Output the [X, Y] coordinate of the center of the cell containing the given text.  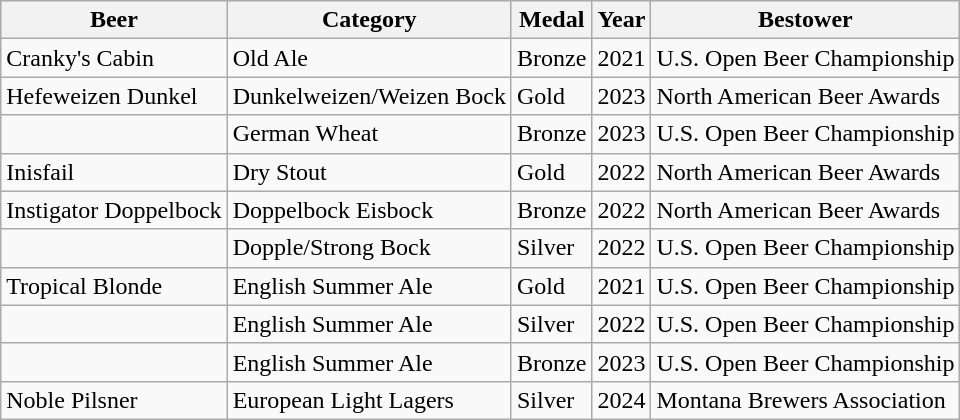
Dunkelweizen/Weizen Bock [369, 96]
2024 [622, 400]
Year [622, 20]
Cranky's Cabin [114, 58]
Old Ale [369, 58]
Instigator Doppelbock [114, 210]
Dopple/Strong Bock [369, 248]
European Light Lagers [369, 400]
Dry Stout [369, 172]
Medal [551, 20]
Inisfail [114, 172]
Hefeweizen Dunkel [114, 96]
Tropical Blonde [114, 286]
Doppelbock Eisbock [369, 210]
Montana Brewers Association [806, 400]
German Wheat [369, 134]
Beer [114, 20]
Noble Pilsner [114, 400]
Category [369, 20]
Bestower [806, 20]
